Extract the [x, y] coordinate from the center of the cell holding the provided text.  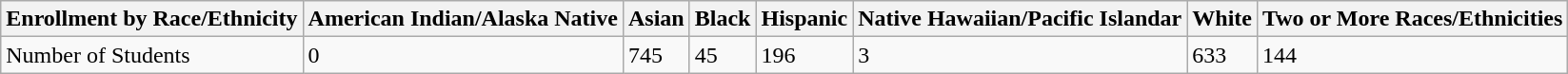
45 [723, 55]
3 [1021, 55]
Two or More Races/Ethnicities [1413, 19]
Native Hawaiian/Pacific Islandar [1021, 19]
0 [463, 55]
633 [1222, 55]
196 [804, 55]
American Indian/Alaska Native [463, 19]
White [1222, 19]
Enrollment by Race/Ethnicity [152, 19]
Hispanic [804, 19]
Black [723, 19]
Number of Students [152, 55]
144 [1413, 55]
Asian [656, 19]
745 [656, 55]
